Extract the (x, y) coordinate from the center of the cell holding the provided text.  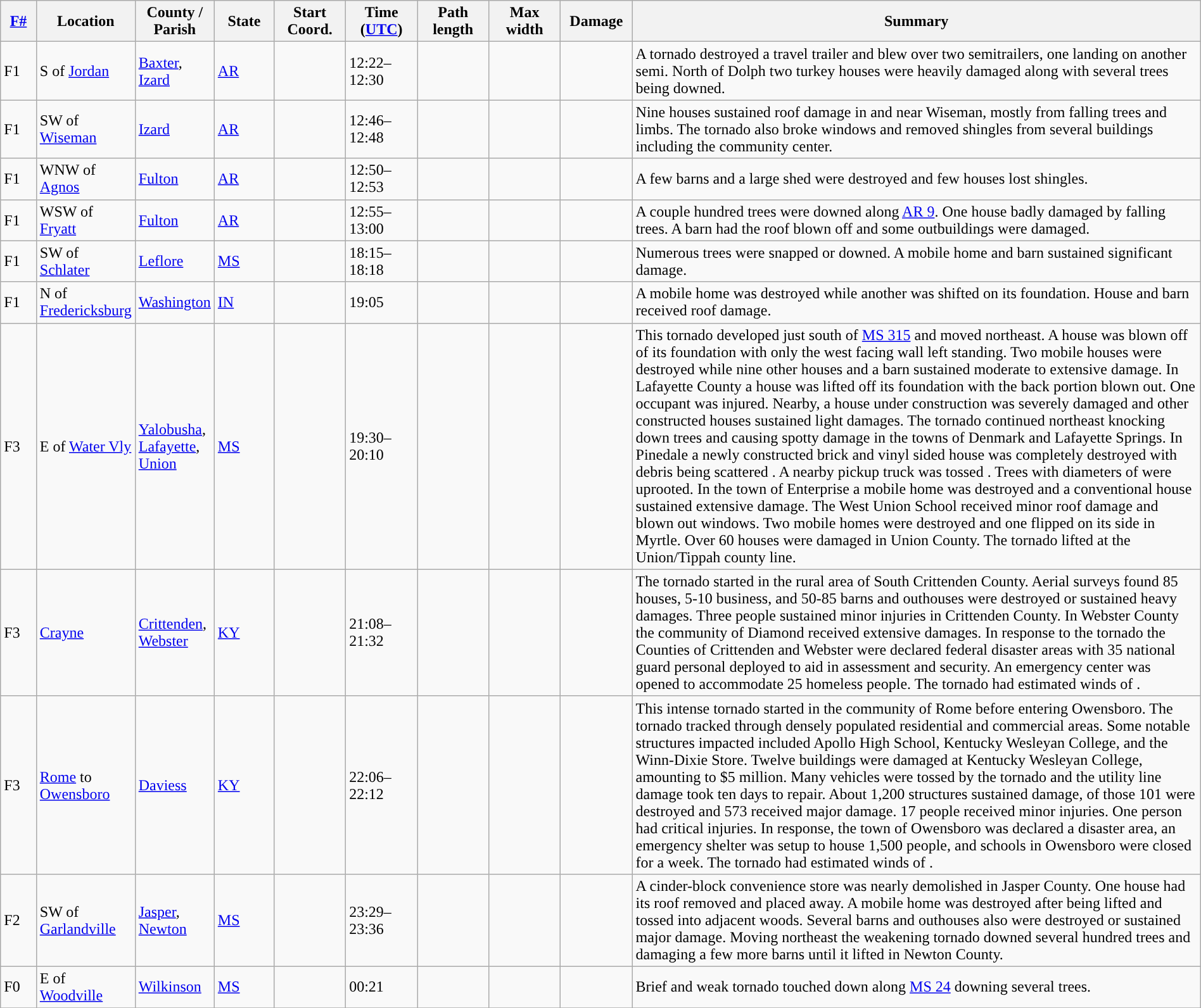
Numerous trees were snapped or downed. A mobile home and barn sustained significant damage. (916, 261)
IN (244, 303)
23:29–23:36 (381, 920)
Washington (175, 303)
Yalobusha, Lafayette, Union (175, 446)
A mobile home was destroyed while another was shifted on its foundation. House and barn received roof damage. (916, 303)
E of Water Vly (86, 446)
F# (19, 22)
00:21 (381, 986)
Leflore (175, 261)
S of Jordan (86, 71)
Rome to Owensboro (86, 785)
Brief and weak tornado touched down along MS 24 downing several trees. (916, 986)
Location (86, 22)
18:15–18:18 (381, 261)
Baxter, Izard (175, 71)
SW of Schlater (86, 261)
Path length (454, 22)
12:22–12:30 (381, 71)
22:06–22:12 (381, 785)
F2 (19, 920)
SW of Garlandville (86, 920)
12:46–12:48 (381, 129)
County / Parish (175, 22)
19:05 (381, 303)
WSW of Fryatt (86, 220)
12:55–13:00 (381, 220)
N of Fredericksburg (86, 303)
Jasper, Newton (175, 920)
Wilkinson (175, 986)
Damage (597, 22)
SW of Wiseman (86, 129)
12:50–12:53 (381, 179)
Summary (916, 22)
A few barns and a large shed were destroyed and few houses lost shingles. (916, 179)
19:30–20:10 (381, 446)
Start Coord. (310, 22)
WNW of Agnos (86, 179)
21:08–21:32 (381, 633)
State (244, 22)
Izard (175, 129)
Time (UTC) (381, 22)
Max width (524, 22)
Crayne (86, 633)
F0 (19, 986)
E of Woodville (86, 986)
Daviess (175, 785)
Crittenden, Webster (175, 633)
